From the cell containing the given text, extract its center point as [X, Y] coordinate. 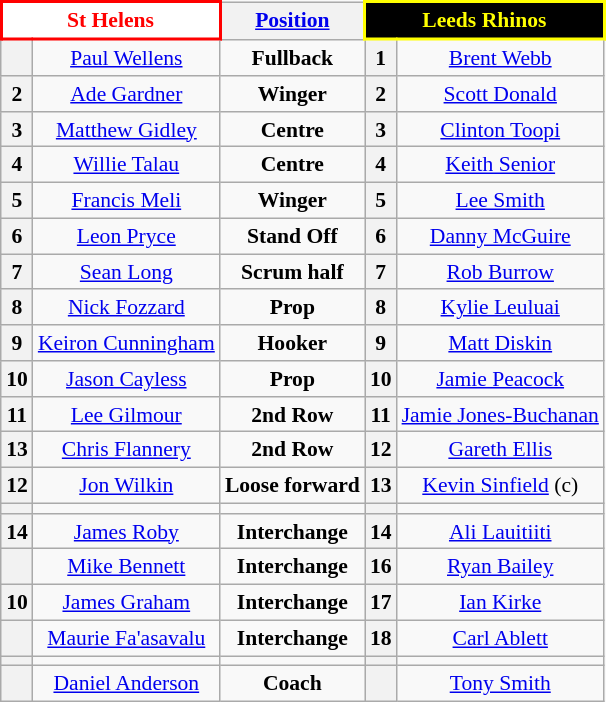
Ryan Bailey [500, 567]
Jason Cayless [126, 379]
Scott Donald [500, 94]
Chris Flannery [126, 450]
Maurie Fa'asavalu [126, 638]
Leeds Rhinos [484, 20]
Matthew Gidley [126, 129]
Lee Smith [500, 200]
Gareth Ellis [500, 450]
Coach [292, 684]
17 [381, 602]
Scrum half [292, 272]
Matt Diskin [500, 343]
Ian Kirke [500, 602]
Nick Fozzard [126, 307]
Daniel Anderson [126, 684]
Danny McGuire [500, 236]
Mike Bennett [126, 567]
Sean Long [126, 272]
Kevin Sinfield (c) [500, 485]
Ali Lauitiiti [500, 531]
Jamie Jones-Buchanan [500, 414]
Brent Webb [500, 57]
James Graham [126, 602]
Clinton Toopi [500, 129]
Francis Meli [126, 200]
Paul Wellens [126, 57]
Keith Senior [500, 165]
Carl Ablett [500, 638]
James Roby [126, 531]
Hooker [292, 343]
Jamie Peacock [500, 379]
Tony Smith [500, 684]
Leon Pryce [126, 236]
Loose forward [292, 485]
1 [381, 57]
Jon Wilkin [126, 485]
Fullback [292, 57]
Rob Burrow [500, 272]
Kylie Leuluai [500, 307]
Willie Talau [126, 165]
St Helens [110, 20]
18 [381, 638]
Position [292, 20]
16 [381, 567]
Keiron Cunningham [126, 343]
Stand Off [292, 236]
Ade Gardner [126, 94]
Lee Gilmour [126, 414]
